Return [X, Y] of the center of cell containing provided text 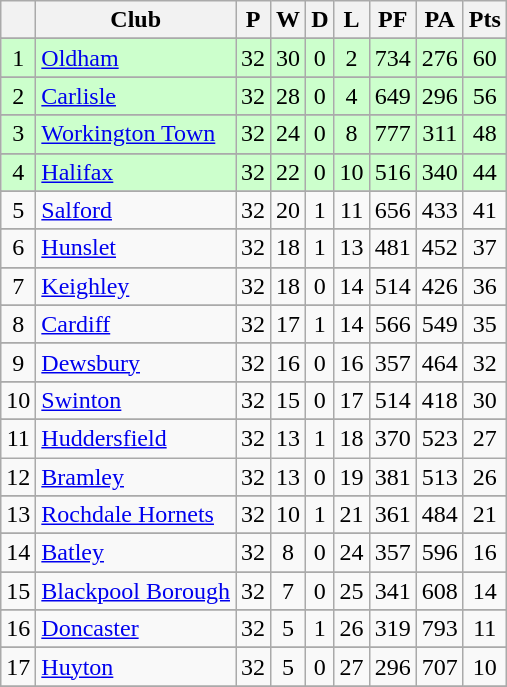
311 [440, 134]
426 [440, 286]
Halifax [136, 172]
341 [392, 591]
36 [484, 286]
523 [440, 438]
734 [392, 58]
516 [392, 172]
513 [440, 477]
777 [392, 134]
Huddersfield [136, 438]
276 [440, 58]
319 [392, 629]
41 [484, 210]
361 [392, 515]
22 [288, 172]
452 [440, 248]
Carlisle [136, 96]
Blackpool Borough [136, 591]
12 [18, 477]
Club [136, 20]
608 [440, 591]
Hunslet [136, 248]
Salford [136, 210]
6 [18, 248]
596 [440, 553]
44 [484, 172]
D [320, 20]
48 [484, 134]
793 [440, 629]
PA [440, 20]
433 [440, 210]
Huyton [136, 667]
649 [392, 96]
Oldham [136, 58]
Cardiff [136, 324]
566 [392, 324]
Rochdale Hornets [136, 515]
L [352, 20]
W [288, 20]
28 [288, 96]
381 [392, 477]
25 [352, 591]
Batley [136, 553]
P [254, 20]
19 [352, 477]
Swinton [136, 400]
707 [440, 667]
Workington Town [136, 134]
56 [484, 96]
Bramley [136, 477]
Keighley [136, 286]
Pts [484, 20]
Dewsbury [136, 362]
3 [18, 134]
20 [288, 210]
481 [392, 248]
656 [392, 210]
PF [392, 20]
340 [440, 172]
418 [440, 400]
35 [484, 324]
484 [440, 515]
37 [484, 248]
60 [484, 58]
370 [392, 438]
Doncaster [136, 629]
9 [18, 362]
464 [440, 362]
549 [440, 324]
